Search for the cell housing the specified text and yield its (X, Y) center coordinate. 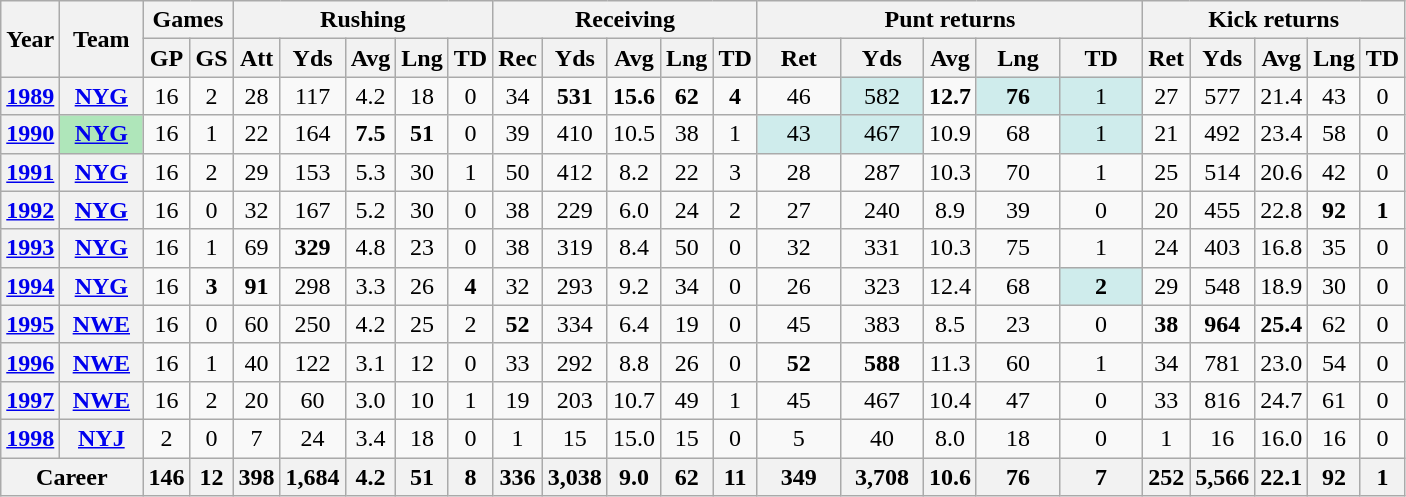
49 (686, 400)
383 (882, 324)
5.3 (370, 172)
146 (166, 477)
3,708 (882, 477)
398 (256, 477)
1992 (30, 210)
23.4 (1282, 134)
61 (1334, 400)
8.0 (950, 438)
12.4 (950, 286)
Rec (518, 58)
Career (72, 477)
816 (1222, 400)
293 (574, 286)
22.1 (1282, 477)
329 (312, 248)
4.8 (370, 248)
Games (188, 20)
Receiving (626, 20)
46 (798, 96)
54 (1334, 362)
3.3 (370, 286)
23.0 (1282, 362)
122 (312, 362)
1993 (30, 248)
21.4 (1282, 96)
6.4 (634, 324)
455 (1222, 210)
252 (1166, 477)
548 (1222, 286)
403 (1222, 248)
69 (256, 248)
10.9 (950, 134)
588 (882, 362)
331 (882, 248)
1996 (30, 362)
Team (102, 39)
1990 (30, 134)
292 (574, 362)
11 (735, 477)
8.4 (634, 248)
24.7 (1282, 400)
323 (882, 286)
10.7 (634, 400)
8.8 (634, 362)
10.6 (950, 477)
492 (1222, 134)
58 (1334, 134)
16.0 (1282, 438)
781 (1222, 362)
1995 (30, 324)
42 (1334, 172)
3.1 (370, 362)
1989 (30, 96)
Year (30, 39)
3,038 (574, 477)
531 (574, 96)
22.8 (1282, 210)
1,684 (312, 477)
203 (574, 400)
164 (312, 134)
GS (212, 58)
9.0 (634, 477)
Kick returns (1274, 20)
229 (574, 210)
7.5 (370, 134)
153 (312, 172)
9.2 (634, 286)
16.8 (1282, 248)
298 (312, 286)
75 (1018, 248)
10.4 (950, 400)
167 (312, 210)
250 (312, 324)
8.5 (950, 324)
NYJ (102, 438)
319 (574, 248)
8.9 (950, 210)
Att (256, 58)
3.4 (370, 438)
10 (422, 400)
11.3 (950, 362)
412 (574, 172)
10.5 (634, 134)
117 (312, 96)
15.0 (634, 438)
964 (1222, 324)
15.6 (634, 96)
287 (882, 172)
47 (1018, 400)
5.2 (370, 210)
5 (798, 438)
336 (518, 477)
514 (1222, 172)
21 (1166, 134)
334 (574, 324)
5,566 (1222, 477)
1997 (30, 400)
6.0 (634, 210)
1991 (30, 172)
3.0 (370, 400)
Rushing (363, 20)
582 (882, 96)
1994 (30, 286)
577 (1222, 96)
410 (574, 134)
240 (882, 210)
349 (798, 477)
8.2 (634, 172)
1998 (30, 438)
GP (166, 58)
12.7 (950, 96)
20.6 (1282, 172)
25.4 (1282, 324)
Punt returns (950, 20)
8 (470, 477)
35 (1334, 248)
70 (1018, 172)
91 (256, 286)
18.9 (1282, 286)
